Extract the [X, Y] coordinate from the center of the cell holding the provided text.  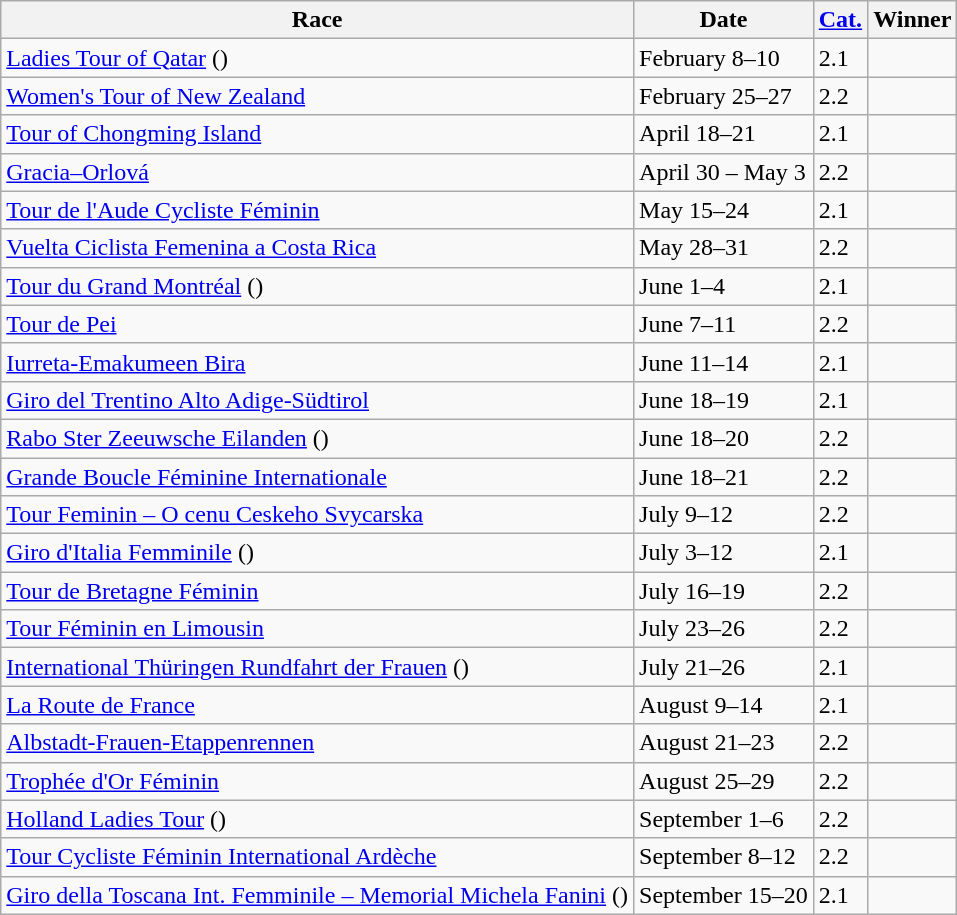
Tour du Grand Montréal () [318, 286]
La Route de France [318, 705]
Tour de l'Aude Cycliste Féminin [318, 210]
February 25–27 [724, 96]
May 28–31 [724, 248]
June 18–21 [724, 477]
June 11–14 [724, 362]
Trophée d'Or Féminin [318, 781]
Tour Féminin en Limousin [318, 629]
July 23–26 [724, 629]
Tour of Chongming Island [318, 134]
September 15–20 [724, 895]
Giro del Trentino Alto Adige-Südtirol [318, 400]
Tour Feminin – O cenu Ceskeho Svycarska [318, 515]
Holland Ladies Tour () [318, 819]
August 21–23 [724, 743]
September 1–6 [724, 819]
April 30 – May 3 [724, 172]
August 9–14 [724, 705]
September 8–12 [724, 857]
August 25–29 [724, 781]
Vuelta Ciclista Femenina a Costa Rica [318, 248]
Iurreta-Emakumeen Bira [318, 362]
July 16–19 [724, 591]
Tour de Pei [318, 324]
May 15–24 [724, 210]
Albstadt-Frauen-Etappenrennen [318, 743]
Grande Boucle Féminine Internationale [318, 477]
February 8–10 [724, 58]
Women's Tour of New Zealand [318, 96]
Rabo Ster Zeeuwsche Eilanden () [318, 438]
Winner [912, 20]
July 3–12 [724, 553]
June 18–20 [724, 438]
Tour de Bretagne Féminin [318, 591]
Ladies Tour of Qatar () [318, 58]
Cat. [840, 20]
International Thüringen Rundfahrt der Frauen () [318, 667]
June 7–11 [724, 324]
June 1–4 [724, 286]
Giro d'Italia Femminile () [318, 553]
July 21–26 [724, 667]
Tour Cycliste Féminin International Ardèche [318, 857]
Race [318, 20]
April 18–21 [724, 134]
July 9–12 [724, 515]
Gracia–Orlová [318, 172]
Giro della Toscana Int. Femminile – Memorial Michela Fanini () [318, 895]
Date [724, 20]
June 18–19 [724, 400]
